Identify which cell holds the provided text, then report its [X, Y] central coordinate. 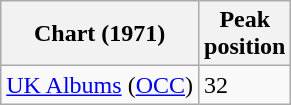
UK Albums (OCC) [100, 85]
32 [245, 85]
Chart (1971) [100, 34]
Peakposition [245, 34]
